From the cell containing the given text, extract its center point as [x, y] coordinate. 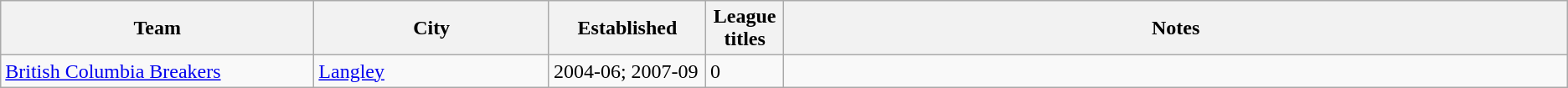
0 [745, 71]
British Columbia Breakers [157, 71]
2004-06; 2007-09 [627, 71]
Team [157, 28]
City [432, 28]
Notes [1176, 28]
Langley [432, 71]
Established [627, 28]
League titles [745, 28]
